Find where the given text appears and provide that cell's center as [x, y] coordinate. 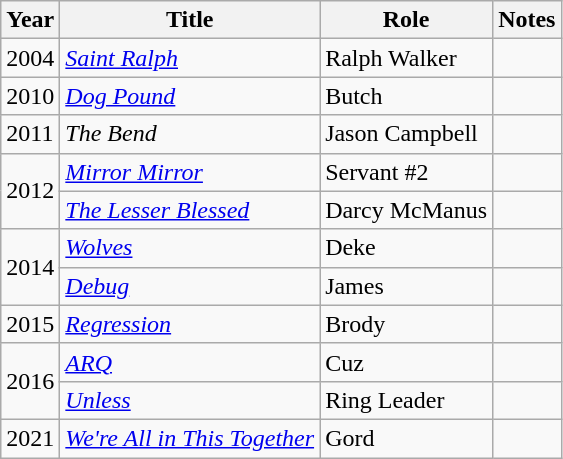
2014 [30, 267]
Jason Campbell [406, 134]
Dog Pound [190, 96]
The Bend [190, 134]
Servant #2 [406, 172]
We're All in This Together [190, 438]
Brody [406, 324]
2004 [30, 58]
Notes [527, 20]
Deke [406, 248]
Darcy McManus [406, 210]
Mirror Mirror [190, 172]
2012 [30, 191]
2011 [30, 134]
Unless [190, 400]
Ring Leader [406, 400]
James [406, 286]
Gord [406, 438]
ARQ [190, 362]
2016 [30, 381]
Role [406, 20]
Wolves [190, 248]
Cuz [406, 362]
2015 [30, 324]
Year [30, 20]
The Lesser Blessed [190, 210]
Debug [190, 286]
2010 [30, 96]
Saint Ralph [190, 58]
2021 [30, 438]
Ralph Walker [406, 58]
Title [190, 20]
Regression [190, 324]
Butch [406, 96]
